Pinpoint the cell where the given text exists, returning its [X, Y] midpoint coordinate. 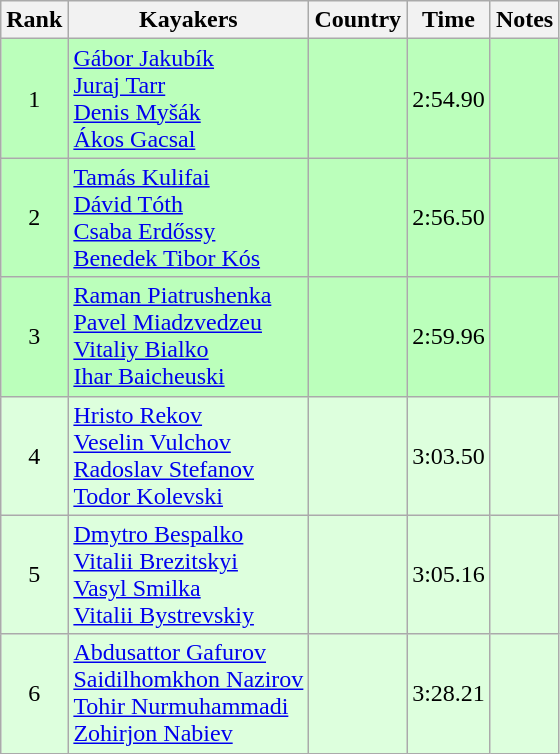
Country [358, 20]
6 [34, 694]
Raman PiatrushenkaPavel MiadzvedzeuVitaliy BialkoIhar Baicheuski [188, 336]
2:59.96 [449, 336]
Kayakers [188, 20]
Notes [524, 20]
Gábor JakubíkJuraj TarrDenis MyšákÁkos Gacsal [188, 98]
2:56.50 [449, 218]
3:03.50 [449, 456]
5 [34, 574]
1 [34, 98]
2:54.90 [449, 98]
Rank [34, 20]
Hristo RekovVeselin VulchovRadoslav StefanovTodor Kolevski [188, 456]
Tamás KulifaiDávid TóthCsaba ErdőssyBenedek Tibor Kós [188, 218]
2 [34, 218]
3 [34, 336]
3:28.21 [449, 694]
Dmytro BespalkoVitalii BrezitskyiVasyl SmilkaVitalii Bystrevskiy [188, 574]
4 [34, 456]
Abdusattor GafurovSaidilhomkhon NazirovTohir NurmuhammadiZohirjon Nabiev [188, 694]
Time [449, 20]
3:05.16 [449, 574]
